Return the (x, y) coordinate for the center point of the cell that contains the specified text.  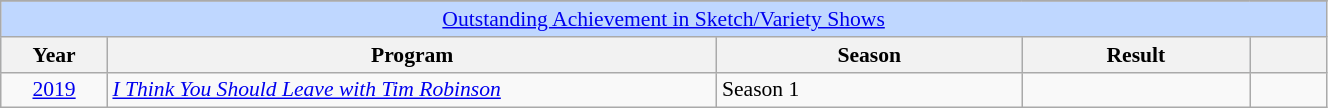
Season 1 (870, 90)
Outstanding Achievement in Sketch/Variety Shows (664, 19)
Program (412, 55)
I Think You Should Leave with Tim Robinson (412, 90)
Result (1136, 55)
Year (54, 55)
Season (870, 55)
2019 (54, 90)
